Return (x, y) of the center of cell containing provided text 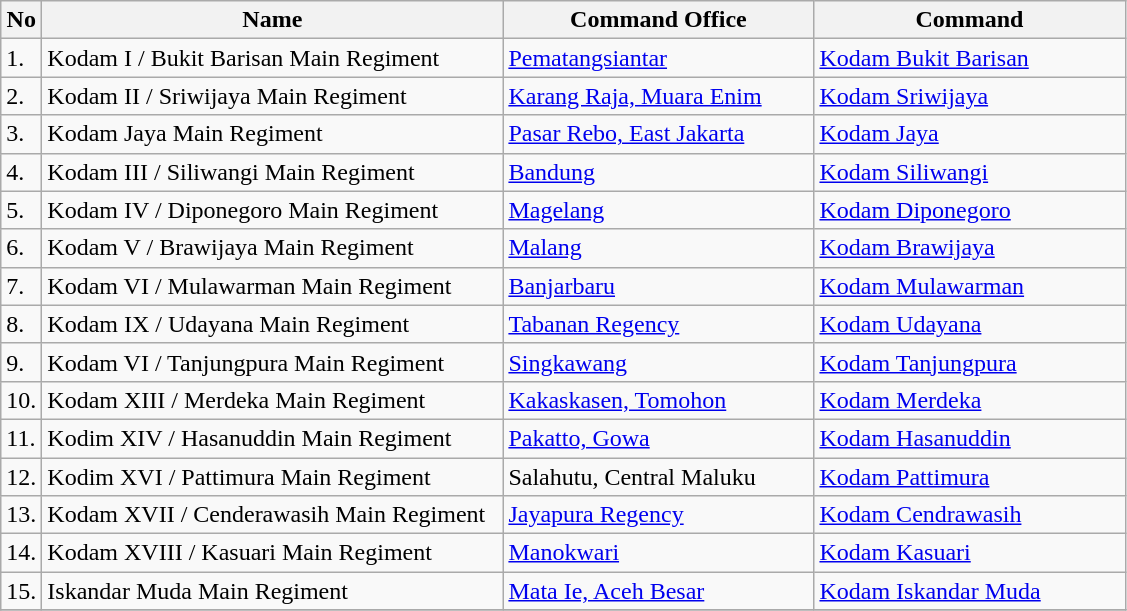
Kodam Kasuari (970, 553)
Kodam Hasanuddin (970, 438)
Pematangsiantar (658, 58)
Kodam Tanjungpura (970, 362)
Kodim XVI / Pattimura Main Regiment (272, 477)
Kodam XVII / Cenderawasih Main Regiment (272, 515)
Jayapura Regency (658, 515)
Kodam Merdeka (970, 400)
Kodam Mulawarman (970, 286)
6. (22, 248)
11. (22, 438)
Banjarbaru (658, 286)
Kodam Jaya Main Regiment (272, 134)
1. (22, 58)
Kodam Siliwangi (970, 172)
Kodam IX / Udayana Main Regiment (272, 324)
Kodam Pattimura (970, 477)
10. (22, 400)
Kodam Diponegoro (970, 210)
14. (22, 553)
5. (22, 210)
Kodam Bukit Barisan (970, 58)
Pakatto, Gowa (658, 438)
Kodim XIV / Hasanuddin Main Regiment (272, 438)
Kodam Jaya (970, 134)
Mata Ie, Aceh Besar (658, 591)
9. (22, 362)
Tabanan Regency (658, 324)
Kodam XIII / Merdeka Main Regiment (272, 400)
No (22, 20)
Karang Raja, Muara Enim (658, 96)
13. (22, 515)
12. (22, 477)
Kodam IV / Diponegoro Main Regiment (272, 210)
Name (272, 20)
Bandung (658, 172)
Magelang (658, 210)
Kodam Udayana (970, 324)
Kodam XVIII / Kasuari Main Regiment (272, 553)
Kakaskasen, Tomohon (658, 400)
Kodam Brawijaya (970, 248)
Kodam VI / Mulawarman Main Regiment (272, 286)
Command (970, 20)
Command Office (658, 20)
2. (22, 96)
8. (22, 324)
Singkawang (658, 362)
Kodam I / Bukit Barisan Main Regiment (272, 58)
Kodam V / Brawijaya Main Regiment (272, 248)
3. (22, 134)
Manokwari (658, 553)
15. (22, 591)
Pasar Rebo, East Jakarta (658, 134)
Kodam VI / Tanjungpura Main Regiment (272, 362)
Kodam Iskandar Muda (970, 591)
Malang (658, 248)
Iskandar Muda Main Regiment (272, 591)
Kodam II / Sriwijaya Main Regiment (272, 96)
Kodam Cendrawasih (970, 515)
7. (22, 286)
4. (22, 172)
Salahutu, Central Maluku (658, 477)
Kodam Sriwijaya (970, 96)
Kodam III / Siliwangi Main Regiment (272, 172)
